Detect which cell encompasses the target text, then output its [x, y] center coordinate. 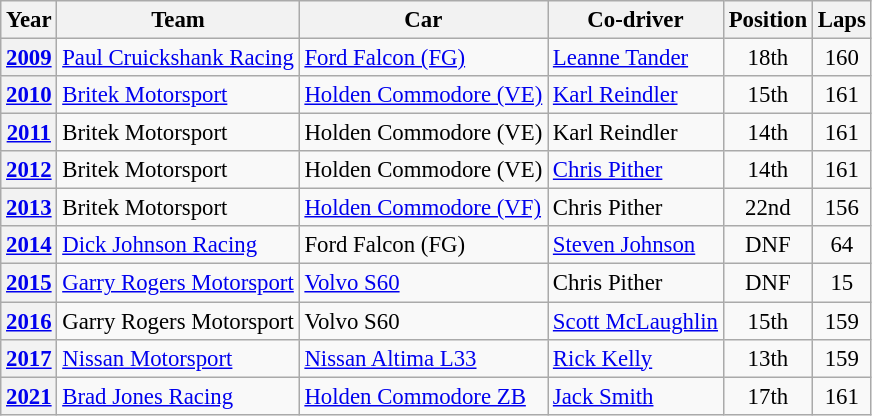
2012 [29, 170]
Paul Cruickshank Racing [178, 58]
Jack Smith [636, 396]
Car [423, 20]
Co-driver [636, 20]
2010 [29, 95]
Holden Commodore (VF) [423, 208]
Nissan Altima L33 [423, 358]
2021 [29, 396]
18th [768, 58]
Year [29, 20]
15 [842, 283]
Nissan Motorsport [178, 358]
Holden Commodore ZB [423, 396]
2013 [29, 208]
Leanne Tander [636, 58]
156 [842, 208]
Laps [842, 20]
Position [768, 20]
2017 [29, 358]
160 [842, 58]
2014 [29, 245]
2016 [29, 321]
Steven Johnson [636, 245]
17th [768, 396]
Scott McLaughlin [636, 321]
Rick Kelly [636, 358]
Team [178, 20]
Dick Johnson Racing [178, 245]
22nd [768, 208]
Brad Jones Racing [178, 396]
13th [768, 358]
64 [842, 245]
2011 [29, 133]
2015 [29, 283]
2009 [29, 58]
